From the cell containing the given text, extract its center point as [x, y] coordinate. 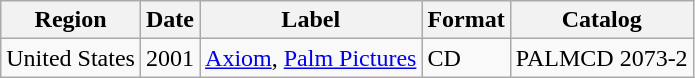
2001 [170, 58]
CD [466, 58]
Date [170, 20]
Region [71, 20]
Catalog [602, 20]
United States [71, 58]
Format [466, 20]
Axiom, Palm Pictures [311, 58]
Label [311, 20]
PALMCD 2073-2 [602, 58]
